Scan for the cell matching the given text and deliver its [x, y] coordinate at center. 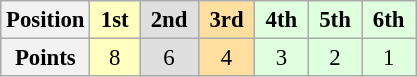
3rd [226, 20]
6 [170, 58]
6th [389, 20]
1 [389, 58]
Position [46, 20]
5th [335, 20]
Points [46, 58]
3 [282, 58]
1st [115, 20]
4th [282, 20]
2nd [170, 20]
8 [115, 58]
4 [226, 58]
2 [335, 58]
